Pinpoint the cell where the given text exists, returning its (x, y) midpoint coordinate. 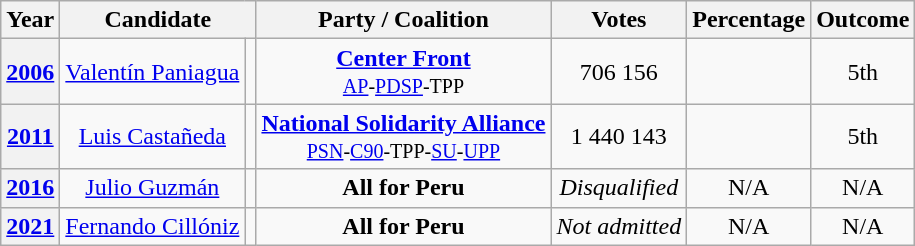
2011 (30, 136)
National Solidarity AlliancePSN-C90-TPP-SU-UPP (404, 136)
706 156 (619, 72)
Disqualified (619, 188)
2016 (30, 188)
Party / Coalition (404, 20)
Outcome (863, 20)
Fernando Cillóniz (152, 226)
Luis Castañeda (152, 136)
Percentage (749, 20)
1 440 143 (619, 136)
Valentín Paniagua (152, 72)
2006 (30, 72)
Candidate (158, 20)
Year (30, 20)
Julio Guzmán (152, 188)
2021 (30, 226)
Votes (619, 20)
Center FrontAP-PDSP-TPP (404, 72)
Not admitted (619, 226)
